Search for the cell housing the specified text and yield its (X, Y) center coordinate. 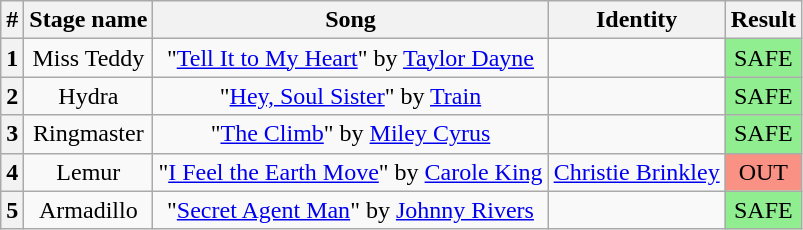
"The Climb" by Miley Cyrus (350, 134)
"I Feel the Earth Move" by Carole King (350, 172)
5 (12, 210)
Result (763, 20)
"Secret Agent Man" by Johnny Rivers (350, 210)
Lemur (88, 172)
"Tell It to My Heart" by Taylor Dayne (350, 58)
1 (12, 58)
Song (350, 20)
2 (12, 96)
3 (12, 134)
OUT (763, 172)
"Hey, Soul Sister" by Train (350, 96)
Ringmaster (88, 134)
4 (12, 172)
Identity (636, 20)
Armadillo (88, 210)
Christie Brinkley (636, 172)
Stage name (88, 20)
Miss Teddy (88, 58)
# (12, 20)
Hydra (88, 96)
